Scan for the cell matching the given text and deliver its (x, y) coordinate at center. 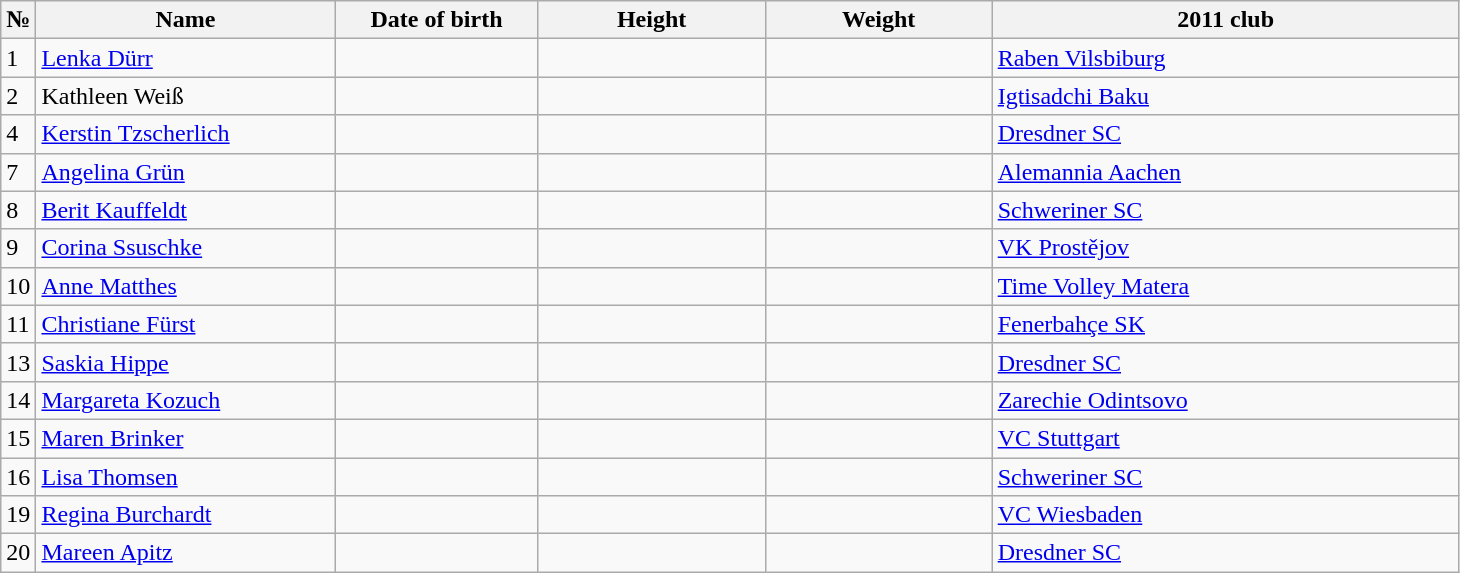
Igtisadchi Baku (1226, 96)
Angelina Grün (186, 172)
2011 club (1226, 20)
Alemannia Aachen (1226, 172)
Regina Burchardt (186, 515)
4 (18, 134)
Mareen Apitz (186, 553)
Maren Brinker (186, 438)
19 (18, 515)
Name (186, 20)
Time Volley Matera (1226, 286)
Corina Ssuschke (186, 248)
20 (18, 553)
7 (18, 172)
Berit Kauffeldt (186, 210)
Weight (878, 20)
15 (18, 438)
10 (18, 286)
16 (18, 477)
2 (18, 96)
Christiane Fürst (186, 324)
VK Prostějov (1226, 248)
Zarechie Odintsovo (1226, 400)
9 (18, 248)
11 (18, 324)
VC Stuttgart (1226, 438)
Lisa Thomsen (186, 477)
Lenka Dürr (186, 58)
Saskia Hippe (186, 362)
Raben Vilsbiburg (1226, 58)
8 (18, 210)
Fenerbahçe SK (1226, 324)
Kathleen Weiß (186, 96)
Height (652, 20)
Anne Matthes (186, 286)
1 (18, 58)
Kerstin Tzscherlich (186, 134)
13 (18, 362)
VC Wiesbaden (1226, 515)
Margareta Kozuch (186, 400)
14 (18, 400)
Date of birth (436, 20)
№ (18, 20)
